For the text-containing cell, return its midpoint in [X, Y] coordinate format. 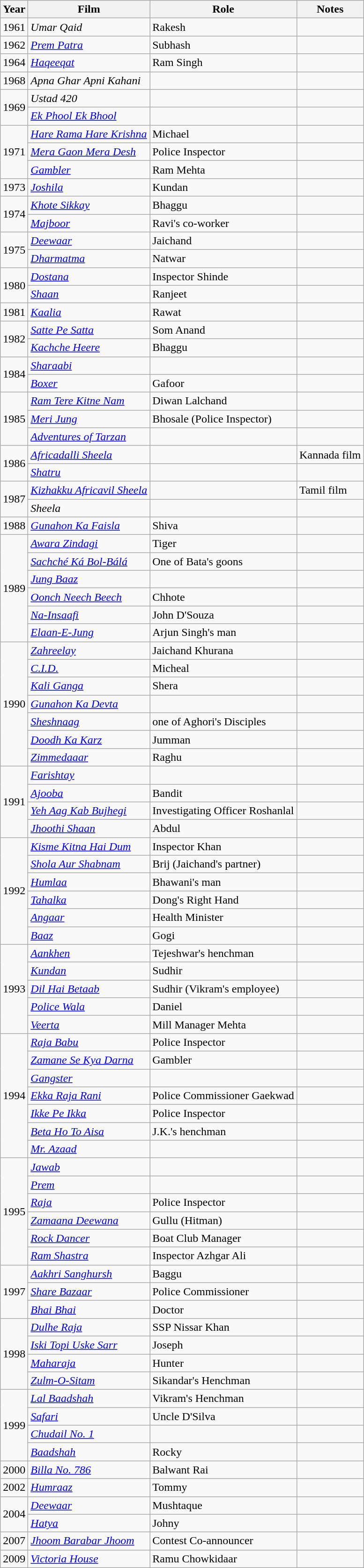
Ek Phool Ek Bhool [89, 116]
2007 [14, 1541]
Dostana [89, 277]
Doctor [223, 1309]
Prem [89, 1185]
Dharmatma [89, 259]
Humlaa [89, 882]
Mushtaque [223, 1505]
Yeh Aag Kab Bujhegi [89, 811]
Shiva [223, 526]
One of Bata's goons [223, 562]
Raja [89, 1203]
Humraaz [89, 1488]
Jaichand Khurana [223, 650]
Shaan [89, 294]
Hare Rama Hare Krishna [89, 134]
Rock Dancer [89, 1238]
Ram Singh [223, 63]
Inspector Azhgar Ali [223, 1256]
Awara Zindagi [89, 544]
Kaalia [89, 312]
Chhote [223, 597]
1986 [14, 463]
Jaichand [223, 241]
Gunahon Ka Devta [89, 704]
Lal Baadshah [89, 1399]
Rawat [223, 312]
Ravi's co-worker [223, 223]
1997 [14, 1291]
Billa No. 786 [89, 1470]
Dulhe Raja [89, 1327]
Farishtay [89, 775]
Adventures of Tarzan [89, 437]
Baadshah [89, 1452]
Safari [89, 1416]
Rakesh [223, 27]
Gafoor [223, 383]
Bhawani's man [223, 882]
Gullu (Hitman) [223, 1220]
Kachche Heere [89, 348]
Satte Pe Satta [89, 330]
Elaan-E-Jung [89, 633]
Health Minister [223, 918]
Natwar [223, 259]
Hunter [223, 1363]
John D'Souza [223, 615]
Meri Jung [89, 419]
1988 [14, 526]
Subhash [223, 45]
Dong's Right Hand [223, 900]
Boat Club Manager [223, 1238]
Ekka Raja Rani [89, 1096]
1973 [14, 187]
Chudail No. 1 [89, 1434]
Victoria House [89, 1559]
2000 [14, 1470]
Veerta [89, 1024]
2004 [14, 1514]
Sudhir (Vikram's employee) [223, 989]
Brij (Jaichand's partner) [223, 864]
Aankhen [89, 953]
Ajooba [89, 793]
2009 [14, 1559]
1982 [14, 339]
Haqeeqat [89, 63]
Zulm-O-Sitam [89, 1381]
Shera [223, 686]
Africadalli Sheela [89, 454]
Beta Ho To Aisa [89, 1131]
Tamil film [330, 490]
Role [223, 9]
Boxer [89, 383]
Gogi [223, 935]
C.I.D. [89, 668]
Khote Sikkay [89, 205]
Kisme Kitna Hai Dum [89, 846]
Angaar [89, 918]
Kannada film [330, 454]
1981 [14, 312]
Tejeshwar's henchman [223, 953]
1984 [14, 374]
Share Bazaar [89, 1291]
Michael [223, 134]
Police Wala [89, 1006]
Contest Co-announcer [223, 1541]
one of Aghori's Disciples [223, 722]
Ram Tere Kitne Nam [89, 401]
Diwan Lalchand [223, 401]
1962 [14, 45]
Ram Mehta [223, 169]
SSP Nissar Khan [223, 1327]
1991 [14, 802]
1992 [14, 891]
Prem Patra [89, 45]
Year [14, 9]
1999 [14, 1425]
Mera Gaon Mera Desh [89, 152]
1998 [14, 1354]
Notes [330, 9]
Joshila [89, 187]
J.K.'s henchman [223, 1131]
Joseph [223, 1345]
1974 [14, 214]
1961 [14, 27]
Zahreelay [89, 650]
1987 [14, 499]
Doodh Ka Karz [89, 739]
1985 [14, 419]
Jhoothi Shaan [89, 829]
1964 [14, 63]
1995 [14, 1211]
Investigating Officer Roshanlal [223, 811]
1969 [14, 107]
Sheshnaag [89, 722]
Inspector Shinde [223, 277]
Majboor [89, 223]
Balwant Rai [223, 1470]
Rocky [223, 1452]
Daniel [223, 1006]
Jawab [89, 1167]
Som Anand [223, 330]
Iski Topi Uske Sarr [89, 1345]
Maharaja [89, 1363]
Sikandar's Henchman [223, 1381]
Jhoom Barabar Jhoom [89, 1541]
1971 [14, 152]
Uncle D'Silva [223, 1416]
Baggu [223, 1274]
1980 [14, 285]
Tahalka [89, 900]
Kali Ganga [89, 686]
Johny [223, 1523]
Bhosale (Police Inspector) [223, 419]
1968 [14, 80]
Aakhri Sanghursh [89, 1274]
Zamaana Deewana [89, 1220]
Tiger [223, 544]
Ram Shastra [89, 1256]
Arjun Singh's man [223, 633]
Jung Baaz [89, 579]
Vikram's Henchman [223, 1399]
Umar Qaid [89, 27]
Dil Hai Betaab [89, 989]
Hatya [89, 1523]
Ramu Chowkidaar [223, 1559]
Ranjeet [223, 294]
Ustad 420 [89, 98]
Jumman [223, 739]
Shatru [89, 472]
Tommy [223, 1488]
Sharaabi [89, 365]
Abdul [223, 829]
2002 [14, 1488]
Baaz [89, 935]
Sachché Ká Bol-Bálá [89, 562]
Gunahon Ka Faisla [89, 526]
Micheal [223, 668]
Bandit [223, 793]
Mr. Azaad [89, 1149]
1990 [14, 704]
1989 [14, 588]
Zimmedaaar [89, 757]
Na-Insaafi [89, 615]
Police Commissioner Gaekwad [223, 1096]
Mill Manager Mehta [223, 1024]
1975 [14, 250]
1993 [14, 989]
Kizhakku Africavil Sheela [89, 490]
Gangster [89, 1078]
Apna Ghar Apni Kahani [89, 80]
Raghu [223, 757]
Film [89, 9]
1994 [14, 1095]
Inspector Khan [223, 846]
Police Commissioner [223, 1291]
Raja Babu [89, 1042]
Zamane Se Kya Darna [89, 1060]
Oonch Neech Beech [89, 597]
Bhai Bhai [89, 1309]
Shola Aur Shabnam [89, 864]
Sudhir [223, 971]
Ikke Pe Ikka [89, 1114]
Sheela [89, 508]
